Extract the [x, y] coordinate from the center of the cell holding the provided text.  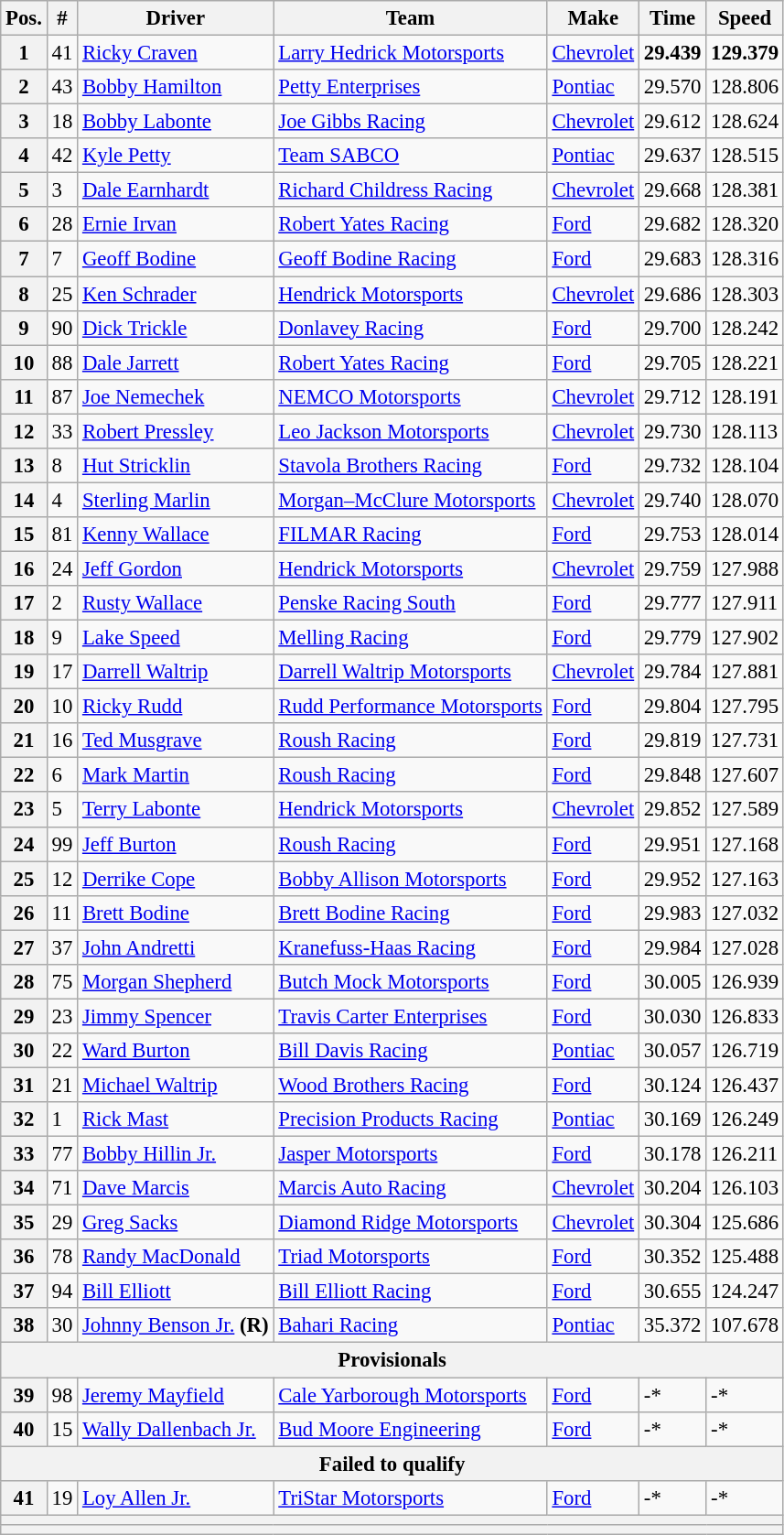
29.730 [673, 431]
125.686 [745, 1223]
Geoff Bodine Racing [410, 259]
Wood Brothers Racing [410, 1085]
128.191 [745, 396]
128.515 [745, 156]
Robert Pressley [176, 431]
Morgan–McClure Motorsports [410, 500]
29.951 [673, 844]
Wally Dallenbach Jr. [176, 1429]
Ernie Irvan [176, 224]
Marcis Auto Racing [410, 1188]
29.683 [673, 259]
30.005 [673, 982]
Ricky Rudd [176, 707]
127.795 [745, 707]
14 [24, 500]
127.168 [745, 844]
Bobby Hillin Jr. [176, 1154]
Bobby Labonte [176, 122]
Time [673, 18]
29.712 [673, 396]
127.028 [745, 947]
127.902 [745, 638]
127.163 [745, 879]
128.104 [745, 466]
128.070 [745, 500]
29.819 [673, 740]
Johnny Benson Jr. (R) [176, 1326]
98 [62, 1395]
Diamond Ridge Motorsports [410, 1223]
Jeff Burton [176, 844]
20 [24, 707]
30.204 [673, 1188]
42 [62, 156]
35.372 [673, 1326]
Dale Jarrett [176, 362]
30.169 [673, 1119]
NEMCO Motorsports [410, 396]
Speed [745, 18]
124.247 [745, 1292]
Larry Hedrick Motorsports [410, 53]
32 [24, 1119]
29.804 [673, 707]
127.589 [745, 810]
29.732 [673, 466]
Team [410, 18]
FILMAR Racing [410, 535]
29.777 [673, 603]
126.437 [745, 1085]
Travis Carter Enterprises [410, 1016]
Provisionals [392, 1360]
Make [593, 18]
126.833 [745, 1016]
29.705 [673, 362]
128.381 [745, 190]
Bud Moore Engineering [410, 1429]
43 [62, 87]
Driver [176, 18]
29.668 [673, 190]
128.320 [745, 224]
Lake Speed [176, 638]
Jeremy Mayfield [176, 1395]
126.719 [745, 1051]
Triad Motorsports [410, 1257]
Derrike Cope [176, 879]
127.607 [745, 775]
29.682 [673, 224]
125.488 [745, 1257]
30.124 [673, 1085]
Mark Martin [176, 775]
128.316 [745, 259]
29.984 [673, 947]
Randy MacDonald [176, 1257]
# [62, 18]
90 [62, 328]
29.570 [673, 87]
Bahari Racing [410, 1326]
Joe Nemechek [176, 396]
Ward Burton [176, 1051]
29.983 [673, 913]
Dick Trickle [176, 328]
38 [24, 1326]
128.221 [745, 362]
Kenny Wallace [176, 535]
Bobby Allison Motorsports [410, 879]
30.030 [673, 1016]
128.113 [745, 431]
Bill Elliott [176, 1292]
34 [24, 1188]
Darrell Waltrip [176, 672]
Kyle Petty [176, 156]
Geoff Bodine [176, 259]
Morgan Shepherd [176, 982]
Cale Yarborough Motorsports [410, 1395]
29.753 [673, 535]
Jimmy Spencer [176, 1016]
29.784 [673, 672]
Dave Marcis [176, 1188]
Joe Gibbs Racing [410, 122]
36 [24, 1257]
126.211 [745, 1154]
Pos. [24, 18]
127.731 [745, 740]
Greg Sacks [176, 1223]
13 [24, 466]
Sterling Marlin [176, 500]
Leo Jackson Motorsports [410, 431]
Team SABCO [410, 156]
26 [24, 913]
127.911 [745, 603]
Rick Mast [176, 1119]
Rudd Performance Motorsports [410, 707]
Dale Earnhardt [176, 190]
Ken Schrader [176, 294]
29.686 [673, 294]
29.439 [673, 53]
127.032 [745, 913]
30.178 [673, 1154]
128.624 [745, 122]
John Andretti [176, 947]
126.249 [745, 1119]
107.678 [745, 1326]
29.612 [673, 122]
Rusty Wallace [176, 603]
Butch Mock Motorsports [410, 982]
94 [62, 1292]
Precision Products Racing [410, 1119]
Richard Childress Racing [410, 190]
30.057 [673, 1051]
30.304 [673, 1223]
127.988 [745, 568]
29.952 [673, 879]
29.852 [673, 810]
Brett Bodine [176, 913]
129.379 [745, 53]
Bobby Hamilton [176, 87]
Loy Allen Jr. [176, 1497]
81 [62, 535]
Petty Enterprises [410, 87]
Darrell Waltrip Motorsports [410, 672]
Bill Davis Racing [410, 1051]
Michael Waltrip [176, 1085]
29.759 [673, 568]
Donlavey Racing [410, 328]
Melling Racing [410, 638]
75 [62, 982]
128.303 [745, 294]
29.779 [673, 638]
30.655 [673, 1292]
31 [24, 1085]
29.848 [673, 775]
Jeff Gordon [176, 568]
35 [24, 1223]
29.637 [673, 156]
128.242 [745, 328]
88 [62, 362]
40 [24, 1429]
27 [24, 947]
Ted Musgrave [176, 740]
128.014 [745, 535]
126.103 [745, 1188]
Failed to qualify [392, 1464]
127.881 [745, 672]
71 [62, 1188]
Jasper Motorsports [410, 1154]
Ricky Craven [176, 53]
29.740 [673, 500]
TriStar Motorsports [410, 1497]
Bill Elliott Racing [410, 1292]
Hut Stricklin [176, 466]
Terry Labonte [176, 810]
30.352 [673, 1257]
Stavola Brothers Racing [410, 466]
87 [62, 396]
99 [62, 844]
Penske Racing South [410, 603]
29.700 [673, 328]
Brett Bodine Racing [410, 913]
126.939 [745, 982]
128.806 [745, 87]
78 [62, 1257]
39 [24, 1395]
Kranefuss-Haas Racing [410, 947]
77 [62, 1154]
